Find where the given text appears and provide that cell's center as (X, Y) coordinate. 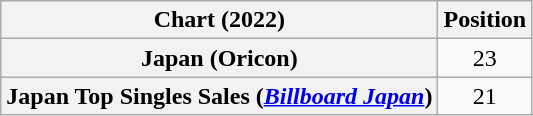
Japan Top Singles Sales (Billboard Japan) (220, 96)
23 (485, 58)
Chart (2022) (220, 20)
Japan (Oricon) (220, 58)
Position (485, 20)
21 (485, 96)
